From the cell containing the given text, extract its center point as (x, y) coordinate. 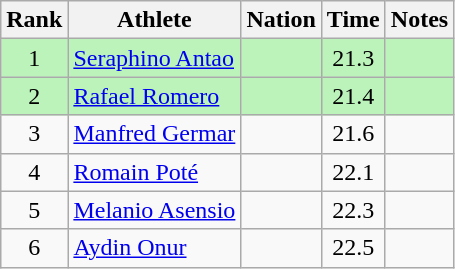
6 (34, 248)
Melanio Asensio (154, 210)
Time (353, 20)
22.3 (353, 210)
Athlete (154, 20)
21.6 (353, 134)
Manfred Germar (154, 134)
22.5 (353, 248)
Seraphino Antao (154, 58)
21.4 (353, 96)
4 (34, 172)
Rank (34, 20)
Rafael Romero (154, 96)
2 (34, 96)
3 (34, 134)
1 (34, 58)
22.1 (353, 172)
Romain Poté (154, 172)
5 (34, 210)
21.3 (353, 58)
Nation (281, 20)
Notes (419, 20)
Aydin Onur (154, 248)
